Determine the [x, y] coordinate at the center of the cell enclosing the given text.  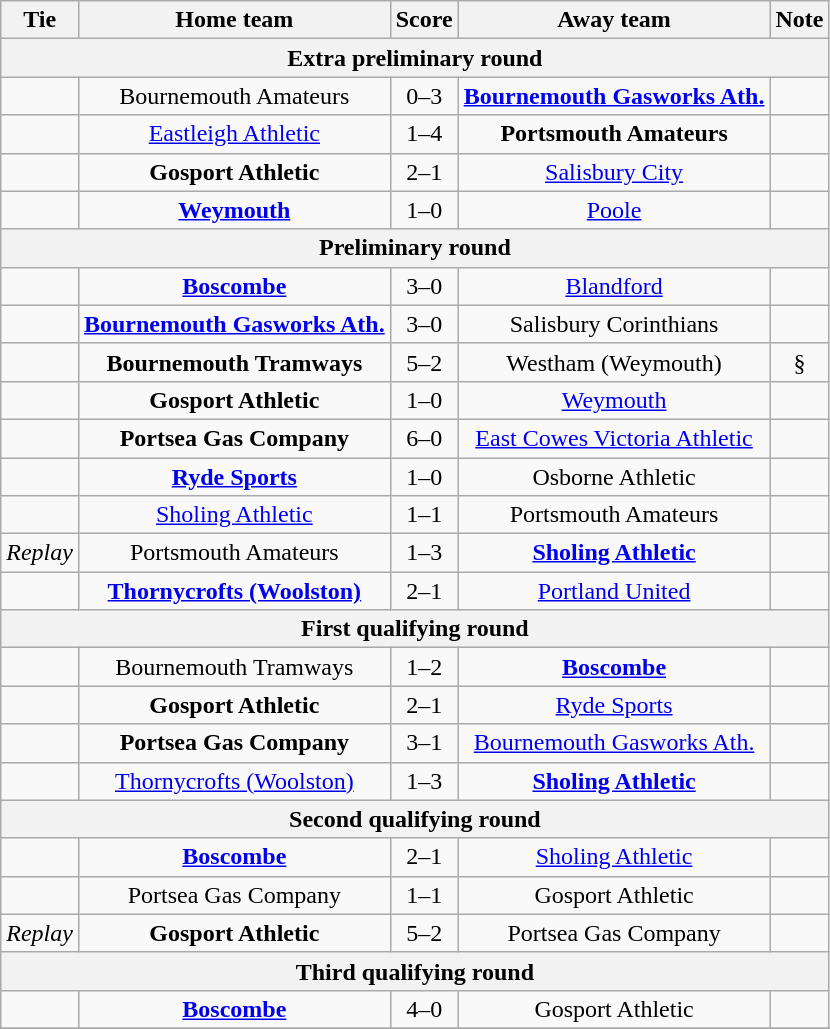
East Cowes Victoria Athletic [614, 438]
First qualifying round [415, 629]
Portland United [614, 591]
Third qualifying round [415, 971]
Extra preliminary round [415, 58]
Salisbury Corinthians [614, 324]
3–1 [424, 743]
Eastleigh Athletic [234, 134]
Salisbury City [614, 172]
Home team [234, 20]
Second qualifying round [415, 819]
§ [800, 362]
1–2 [424, 667]
6–0 [424, 438]
Blandford [614, 286]
4–0 [424, 1009]
Note [800, 20]
Score [424, 20]
Osborne Athletic [614, 477]
Preliminary round [415, 248]
Tie [40, 20]
Away team [614, 20]
Bournemouth Amateurs [234, 96]
0–3 [424, 96]
Westham (Weymouth) [614, 362]
1–4 [424, 134]
Poole [614, 210]
